Return [x, y] of the center of cell containing provided text 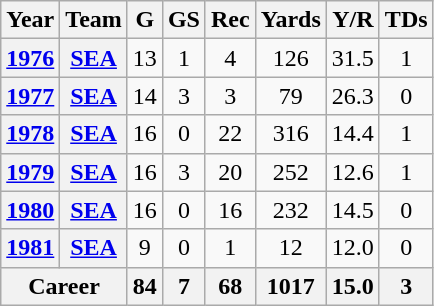
4 [230, 58]
84 [144, 286]
1977 [30, 96]
15.0 [352, 286]
TDs [406, 20]
Career [64, 286]
7 [184, 286]
20 [230, 172]
252 [290, 172]
9 [144, 248]
1979 [30, 172]
Rec [230, 20]
1980 [30, 210]
12 [290, 248]
26.3 [352, 96]
12.6 [352, 172]
GS [184, 20]
Team [94, 20]
Year [30, 20]
1017 [290, 286]
1976 [30, 58]
79 [290, 96]
14.5 [352, 210]
14 [144, 96]
68 [230, 286]
Y/R [352, 20]
14.4 [352, 134]
G [144, 20]
232 [290, 210]
Yards [290, 20]
126 [290, 58]
1981 [30, 248]
31.5 [352, 58]
316 [290, 134]
13 [144, 58]
12.0 [352, 248]
1978 [30, 134]
22 [230, 134]
